Identify which cell holds the provided text, then report its (X, Y) central coordinate. 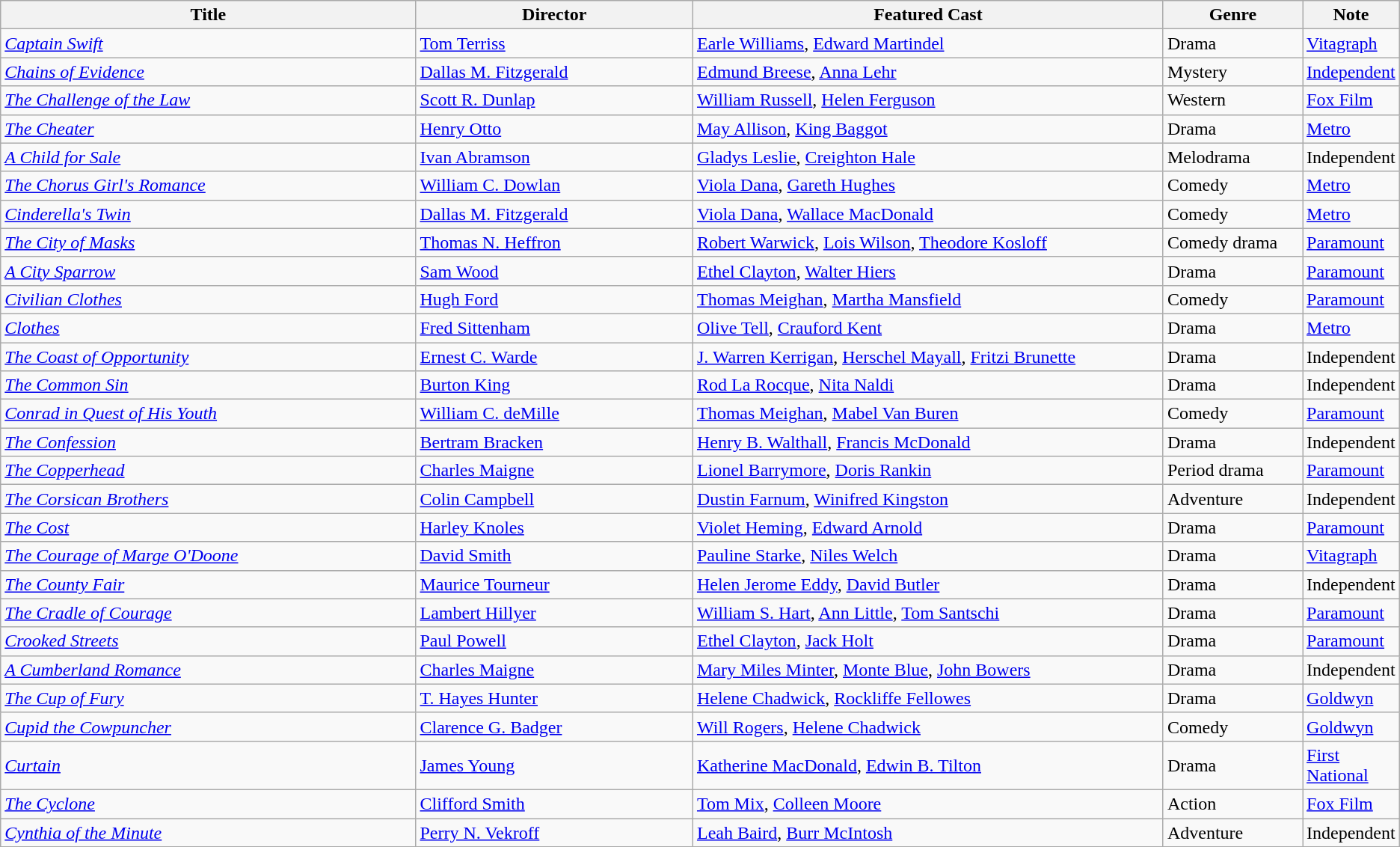
William C. Dowlan (554, 186)
Violet Heming, Edward Arnold (927, 528)
Earle Williams, Edward Martindel (927, 43)
Period drama (1232, 471)
Director (554, 15)
May Allison, King Baggot (927, 129)
Ivan Abramson (554, 157)
Harley Knoles (554, 528)
The Coast of Opportunity (208, 357)
Ethel Clayton, Walter Hiers (927, 271)
Thomas N. Heffron (554, 242)
Note (1351, 15)
William C. deMille (554, 414)
Perry N. Vekroff (554, 833)
The Corsican Brothers (208, 499)
Rod La Rocque, Nita Naldi (927, 385)
Genre (1232, 15)
The Courage of Marge O'Doone (208, 556)
Chains of Evidence (208, 72)
A Child for Sale (208, 157)
Helen Jerome Eddy, David Butler (927, 584)
Robert Warwick, Lois Wilson, Theodore Kosloff (927, 242)
The Challenge of the Law (208, 100)
The Copperhead (208, 471)
A City Sparrow (208, 271)
Henry Otto (554, 129)
A Cumberland Romance (208, 670)
Melodrama (1232, 157)
Clarence G. Badger (554, 727)
Henry B. Walthall, Francis McDonald (927, 442)
Hugh Ford (554, 299)
Olive Tell, Crauford Kent (927, 328)
James Young (554, 765)
T. Hayes Hunter (554, 698)
Will Rogers, Helene Chadwick (927, 727)
Pauline Starke, Niles Welch (927, 556)
The Cost (208, 528)
Comedy drama (1232, 242)
The Chorus Girl's Romance (208, 186)
Katherine MacDonald, Edwin B. Tilton (927, 765)
The City of Masks (208, 242)
Tom Mix, Colleen Moore (927, 804)
The County Fair (208, 584)
Western (1232, 100)
Edmund Breese, Anna Lehr (927, 72)
Featured Cast (927, 15)
Thomas Meighan, Martha Mansfield (927, 299)
The Cradle of Courage (208, 613)
Mary Miles Minter, Monte Blue, John Bowers (927, 670)
The Cheater (208, 129)
Bertram Bracken (554, 442)
Cynthia of the Minute (208, 833)
Conrad in Quest of His Youth (208, 414)
William S. Hart, Ann Little, Tom Santschi (927, 613)
Paul Powell (554, 641)
Helene Chadwick, Rockliffe Fellowes (927, 698)
The Cup of Fury (208, 698)
Maurice Tourneur (554, 584)
The Common Sin (208, 385)
The Confession (208, 442)
Crooked Streets (208, 641)
Lionel Barrymore, Doris Rankin (927, 471)
The Cyclone (208, 804)
Colin Campbell (554, 499)
Leah Baird, Burr McIntosh (927, 833)
Clothes (208, 328)
Viola Dana, Gareth Hughes (927, 186)
Gladys Leslie, Creighton Hale (927, 157)
Burton King (554, 385)
Captain Swift (208, 43)
Ernest C. Warde (554, 357)
Cinderella's Twin (208, 214)
Ethel Clayton, Jack Holt (927, 641)
Viola Dana, Wallace MacDonald (927, 214)
Lambert Hillyer (554, 613)
Dustin Farnum, Winifred Kingston (927, 499)
Mystery (1232, 72)
Scott R. Dunlap (554, 100)
First National (1351, 765)
Civilian Clothes (208, 299)
Sam Wood (554, 271)
William Russell, Helen Ferguson (927, 100)
J. Warren Kerrigan, Herschel Mayall, Fritzi Brunette (927, 357)
David Smith (554, 556)
Action (1232, 804)
Clifford Smith (554, 804)
Curtain (208, 765)
Title (208, 15)
Cupid the Cowpuncher (208, 727)
Fred Sittenham (554, 328)
Thomas Meighan, Mabel Van Buren (927, 414)
Tom Terriss (554, 43)
